For the text-containing cell, return its midpoint in (X, Y) coordinate format. 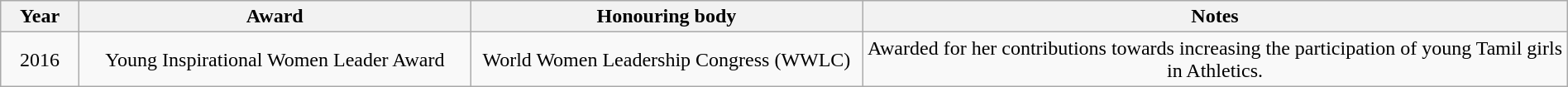
2016 (40, 60)
Award (275, 17)
Honouring body (667, 17)
Awarded for her contributions towards increasing the participation of young Tamil girls in Athletics. (1216, 60)
Year (40, 17)
Notes (1216, 17)
World Women Leadership Congress (WWLC) (667, 60)
Young Inspirational Women Leader Award (275, 60)
